From the cell containing the given text, extract its center point as (X, Y) coordinate. 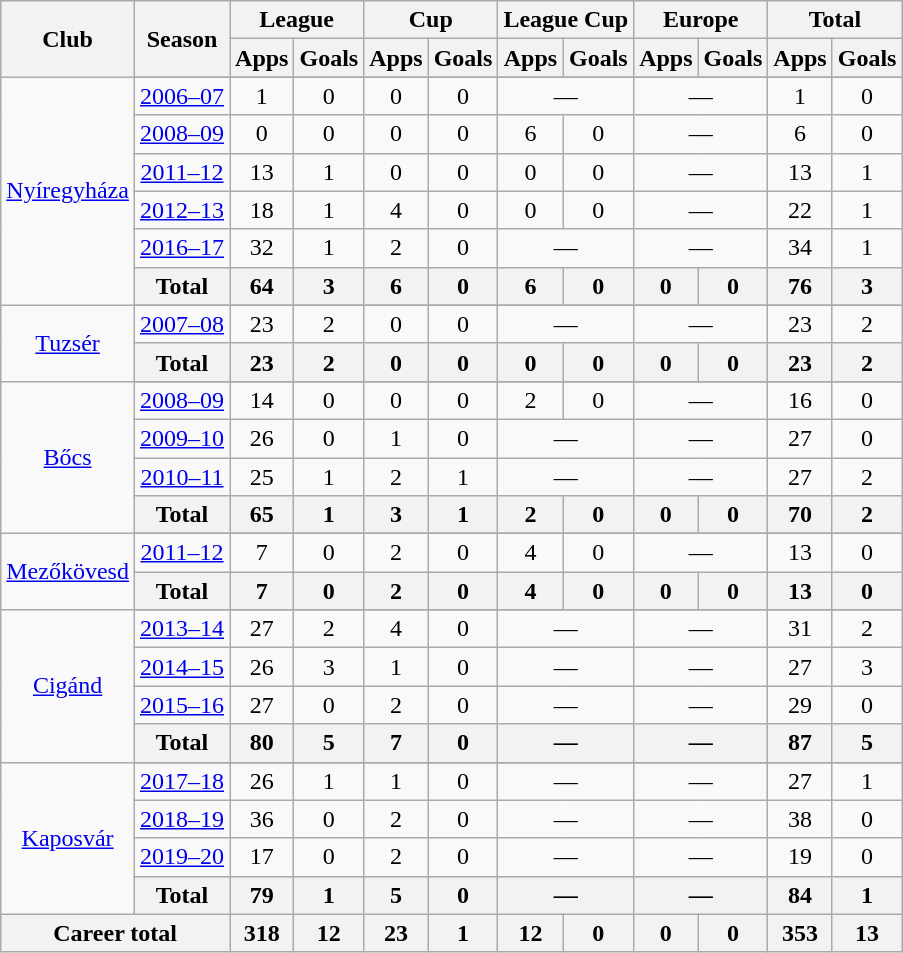
Cup (431, 20)
Cigánd (68, 686)
25 (262, 477)
2016–17 (182, 248)
79 (262, 895)
353 (800, 933)
2015–16 (182, 705)
Tuzsér (68, 343)
36 (262, 819)
Kaposvár (68, 838)
84 (800, 895)
Career total (116, 933)
64 (262, 286)
2012–13 (182, 210)
2018–19 (182, 819)
17 (262, 857)
2010–11 (182, 477)
318 (262, 933)
2006–07 (182, 96)
2007–08 (182, 324)
2013–14 (182, 629)
Mezőkövesd (68, 572)
31 (800, 629)
14 (262, 400)
38 (800, 819)
65 (262, 515)
League Cup (566, 20)
2017–18 (182, 781)
League (297, 20)
Europe (701, 20)
76 (800, 286)
22 (800, 210)
2014–15 (182, 667)
29 (800, 705)
Season (182, 39)
18 (262, 210)
16 (800, 400)
87 (800, 743)
2019–20 (182, 857)
19 (800, 857)
70 (800, 515)
32 (262, 248)
34 (800, 248)
80 (262, 743)
2009–10 (182, 438)
Club (68, 39)
Nyíregyháza (68, 191)
Bőcs (68, 457)
